From the cell containing the given text, extract its center point as (X, Y) coordinate. 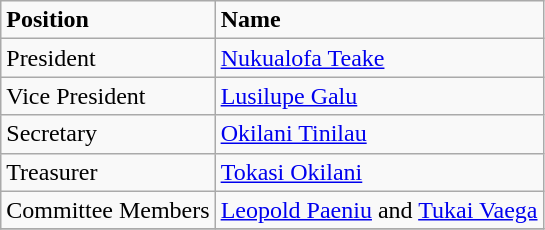
Treasurer (108, 172)
Leopold Paeniu and Tukai Vaega (379, 210)
Name (379, 20)
Position (108, 20)
Nukualofa Teake (379, 58)
Vice President (108, 96)
President (108, 58)
Committee Members (108, 210)
Secretary (108, 134)
Tokasi Okilani (379, 172)
Lusilupe Galu (379, 96)
Okilani Tinilau (379, 134)
